Detect which cell encompasses the target text, then output its (x, y) center coordinate. 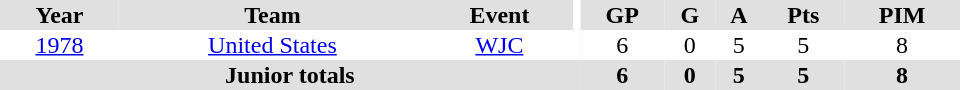
Year (60, 15)
Pts (804, 15)
Team (272, 15)
Junior totals (290, 75)
A (738, 15)
United States (272, 45)
WJC (500, 45)
Event (500, 15)
1978 (60, 45)
GP (622, 15)
PIM (902, 15)
G (690, 15)
